For the text-containing cell, return its midpoint in [x, y] coordinate format. 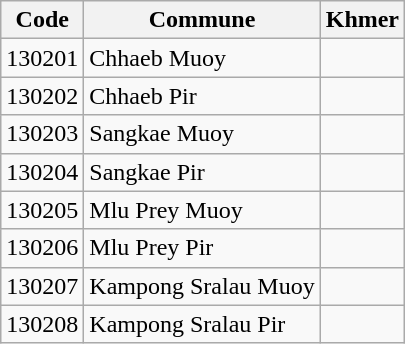
130205 [42, 210]
Commune [202, 20]
Kampong Sralau Muoy [202, 286]
130204 [42, 172]
Mlu Prey Muoy [202, 210]
Code [42, 20]
Sangkae Pir [202, 172]
130206 [42, 248]
Chhaeb Muoy [202, 58]
Chhaeb Pir [202, 96]
Khmer [362, 20]
130202 [42, 96]
130208 [42, 324]
130207 [42, 286]
Kampong Sralau Pir [202, 324]
Mlu Prey Pir [202, 248]
130203 [42, 134]
Sangkae Muoy [202, 134]
130201 [42, 58]
